From the cell containing the given text, extract its center point as [X, Y] coordinate. 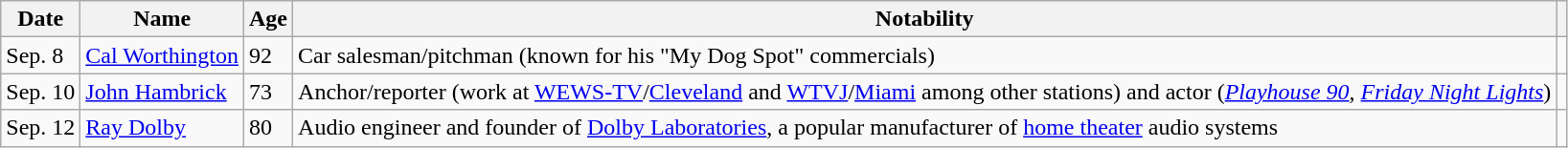
Sep. 10 [40, 92]
73 [268, 92]
Car salesman/pitchman (known for his "My Dog Spot" commercials) [925, 55]
92 [268, 55]
Age [268, 19]
Audio engineer and founder of Dolby Laboratories, a popular manufacturer of home theater audio systems [925, 128]
Name [163, 19]
Date [40, 19]
John Hambrick [163, 92]
Anchor/reporter (work at WEWS-TV/Cleveland and WTVJ/Miami among other stations) and actor (Playhouse 90, Friday Night Lights) [925, 92]
Sep. 12 [40, 128]
Notability [925, 19]
Ray Dolby [163, 128]
80 [268, 128]
Sep. 8 [40, 55]
Cal Worthington [163, 55]
